Find where the given text appears and provide that cell's center as [x, y] coordinate. 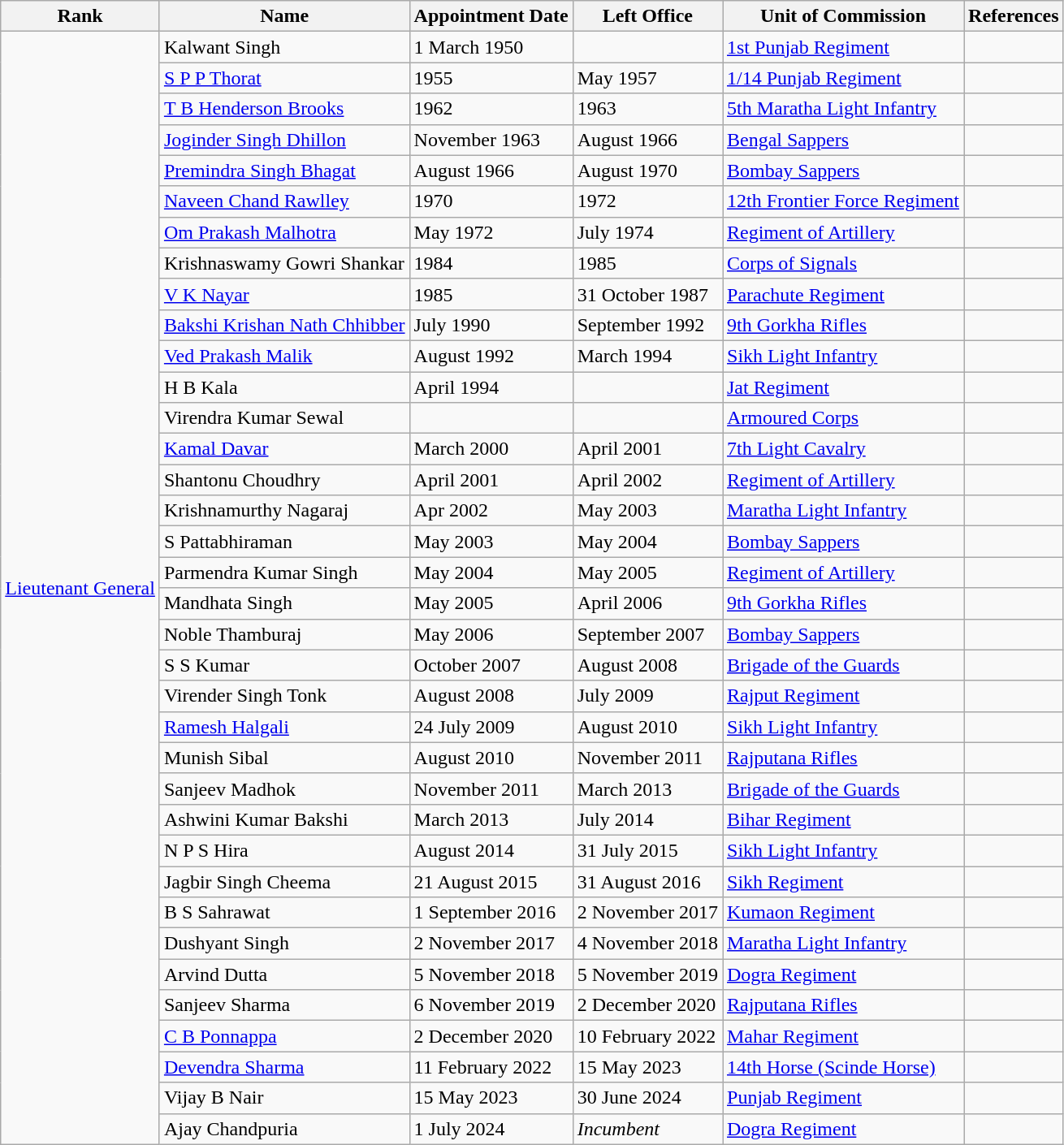
Joginder Singh Dhillon [284, 140]
Incumbent [647, 1129]
Name [284, 16]
August 2014 [491, 850]
Bengal Sappers [843, 140]
April 2002 [647, 480]
Noble Thamburaj [284, 634]
Left Office [647, 16]
5 November 2018 [491, 974]
April 1994 [491, 387]
7th Light Cavalry [843, 449]
Vijay B Nair [284, 1098]
July 2009 [647, 696]
Ved Prakash Malik [284, 356]
Ajay Chandpuria [284, 1129]
1/14 Punjab Regiment [843, 78]
S P P Thorat [284, 78]
October 2007 [491, 665]
Sikh Regiment [843, 881]
Sanjeev Madhok [284, 789]
1970 [491, 201]
Punjab Regiment [843, 1098]
6 November 2019 [491, 1005]
May 1972 [491, 232]
August 1970 [647, 171]
Krishnamurthy Nagaraj [284, 511]
S S Kumar [284, 665]
March 2000 [491, 449]
5 November 2019 [647, 974]
30 June 2024 [647, 1098]
Ashwini Kumar Bakshi [284, 819]
Om Prakash Malhotra [284, 232]
April 2006 [647, 603]
Kumaon Regiment [843, 913]
31 July 2015 [647, 850]
31 October 1987 [647, 294]
Virender Singh Tonk [284, 696]
1972 [647, 201]
Jat Regiment [843, 387]
S Pattabhiraman [284, 542]
1962 [491, 109]
July 1974 [647, 232]
1984 [491, 263]
September 1992 [647, 325]
Munish Sibal [284, 758]
10 February 2022 [647, 1036]
11 February 2022 [491, 1067]
Armoured Corps [843, 418]
Appointment Date [491, 16]
Lieutenant General [80, 588]
Krishnaswamy Gowri Shankar [284, 263]
September 2007 [647, 634]
Mandhata Singh [284, 603]
Parmendra Kumar Singh [284, 572]
References [1014, 16]
Jagbir Singh Cheema [284, 881]
Corps of Signals [843, 263]
Apr 2002 [491, 511]
Arvind Dutta [284, 974]
March 1994 [647, 356]
1 March 1950 [491, 47]
1 September 2016 [491, 913]
5th Maratha Light Infantry [843, 109]
Sanjeev Sharma [284, 1005]
Ramesh Halgali [284, 727]
14th Horse (Scinde Horse) [843, 1067]
N P S Hira [284, 850]
Dushyant Singh [284, 944]
12th Frontier Force Regiment [843, 201]
21 August 2015 [491, 881]
May 2006 [491, 634]
July 2014 [647, 819]
1955 [491, 78]
Shantonu Choudhry [284, 480]
Rajput Regiment [843, 696]
May 1957 [647, 78]
November 1963 [491, 140]
Bihar Regiment [843, 819]
Rank [80, 16]
Bakshi Krishan Nath Chhibber [284, 325]
Mahar Regiment [843, 1036]
1963 [647, 109]
Premindra Singh Bhagat [284, 171]
1 July 2024 [491, 1129]
C B Ponnappa [284, 1036]
Virendra Kumar Sewal [284, 418]
August 1992 [491, 356]
Unit of Commission [843, 16]
B S Sahrawat [284, 913]
Kalwant Singh [284, 47]
H B Kala [284, 387]
Kamal Davar [284, 449]
Parachute Regiment [843, 294]
July 1990 [491, 325]
31 August 2016 [647, 881]
24 July 2009 [491, 727]
4 November 2018 [647, 944]
1st Punjab Regiment [843, 47]
V K Nayar [284, 294]
Naveen Chand Rawlley [284, 201]
T B Henderson Brooks [284, 109]
Devendra Sharma [284, 1067]
